From the cell containing the given text, extract its center point as [x, y] coordinate. 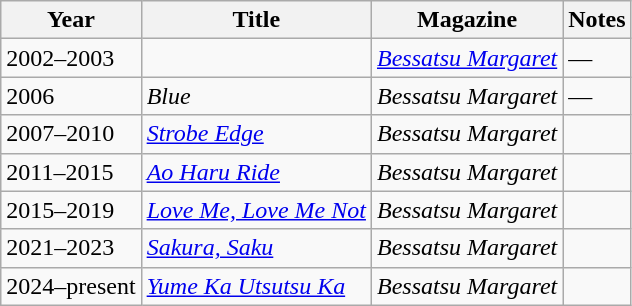
Notes [597, 20]
2021–2023 [71, 248]
2006 [71, 96]
Magazine [466, 20]
Title [256, 20]
2007–2010 [71, 134]
Blue [256, 96]
Year [71, 20]
Love Me, Love Me Not [256, 210]
Yume Ka Utsutsu Ka [256, 286]
2002–2003 [71, 58]
Ao Haru Ride [256, 172]
2011–2015 [71, 172]
Strobe Edge [256, 134]
2024–present [71, 286]
2015–2019 [71, 210]
Sakura, Saku [256, 248]
